Scan for the cell matching the given text and deliver its [x, y] coordinate at center. 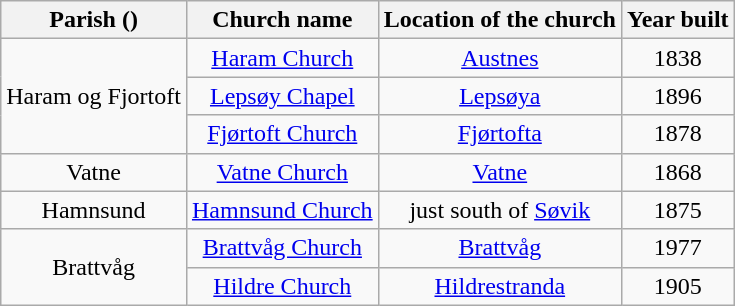
Haram og Fjortoft [94, 96]
1868 [678, 172]
1838 [678, 58]
Hildrestranda [500, 286]
Church name [282, 20]
Fjørtoft Church [282, 134]
Fjørtofta [500, 134]
Parish () [94, 20]
Austnes [500, 58]
Year built [678, 20]
Lepsøy Chapel [282, 96]
Hamnsund Church [282, 210]
Vatne Church [282, 172]
just south of Søvik [500, 210]
1977 [678, 248]
Hamnsund [94, 210]
1878 [678, 134]
1896 [678, 96]
Hildre Church [282, 286]
Brattvåg Church [282, 248]
Lepsøya [500, 96]
1875 [678, 210]
Location of the church [500, 20]
1905 [678, 286]
Haram Church [282, 58]
